Return [X, Y] of the center of cell containing provided text 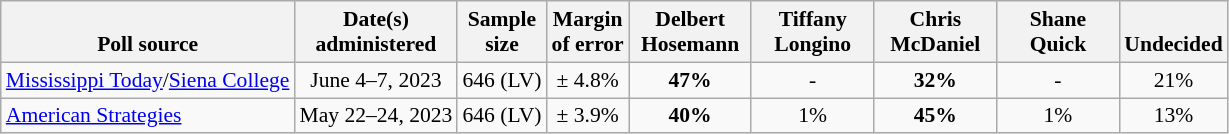
± 3.9% [588, 116]
ChrisMcDaniel [936, 32]
TiffanyLongino [812, 32]
May 22–24, 2023 [376, 116]
32% [936, 80]
Poll source [148, 32]
June 4–7, 2023 [376, 80]
13% [1173, 116]
Date(s)administered [376, 32]
± 4.8% [588, 80]
ShaneQuick [1058, 32]
Samplesize [502, 32]
Undecided [1173, 32]
40% [690, 116]
21% [1173, 80]
Marginof error [588, 32]
DelbertHosemann [690, 32]
Mississippi Today/Siena College [148, 80]
45% [936, 116]
47% [690, 80]
American Strategies [148, 116]
